Capture the cell that displays the provided text and extract its (X, Y) central coordinate. 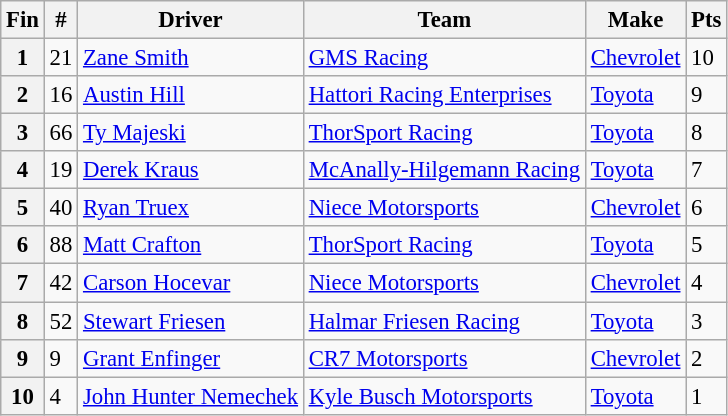
42 (60, 283)
Make (635, 20)
CR7 Motorsports (444, 358)
Halmar Friesen Racing (444, 321)
John Hunter Nemechek (191, 396)
Derek Kraus (191, 170)
Pts (706, 20)
Matt Crafton (191, 245)
Kyle Busch Motorsports (444, 396)
Zane Smith (191, 58)
40 (60, 208)
McAnally-Hilgemann Racing (444, 170)
21 (60, 58)
GMS Racing (444, 58)
Ryan Truex (191, 208)
16 (60, 95)
88 (60, 245)
Grant Enfinger (191, 358)
Team (444, 20)
Austin Hill (191, 95)
66 (60, 133)
19 (60, 170)
Fin (23, 20)
Stewart Friesen (191, 321)
# (60, 20)
52 (60, 321)
Carson Hocevar (191, 283)
Driver (191, 20)
Ty Majeski (191, 133)
Hattori Racing Enterprises (444, 95)
